Pinpoint the cell where the given text exists, returning its (x, y) midpoint coordinate. 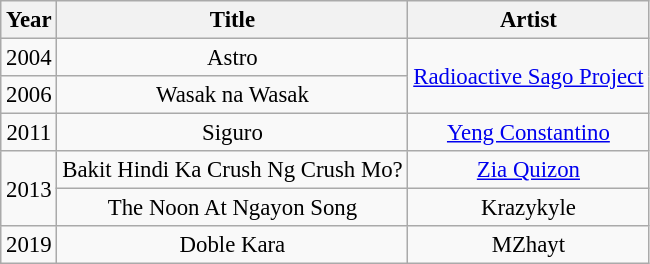
Doble Kara (232, 245)
Astro (232, 58)
Yeng Constantino (528, 133)
Krazykyle (528, 208)
Zia Quizon (528, 170)
Artist (528, 20)
2019 (29, 245)
The Noon At Ngayon Song (232, 208)
2011 (29, 133)
Bakit Hindi Ka Crush Ng Crush Mo? (232, 170)
Wasak na Wasak (232, 95)
2004 (29, 58)
Title (232, 20)
2013 (29, 188)
MZhayt (528, 245)
2006 (29, 95)
Siguro (232, 133)
Year (29, 20)
Radioactive Sago Project (528, 76)
